Identify which cell holds the provided text, then report its [x, y] central coordinate. 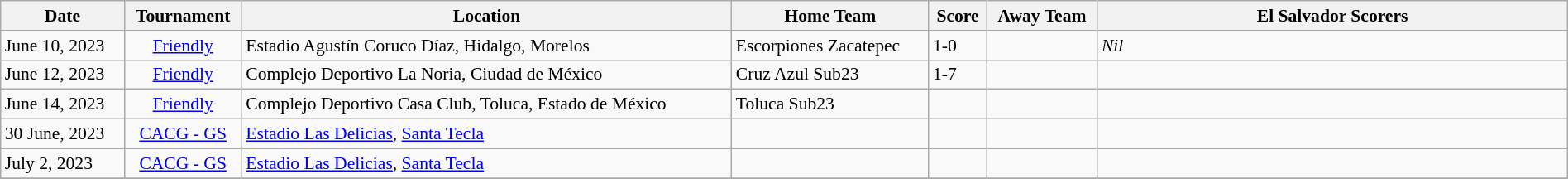
Nil [1332, 46]
Toluca Sub23 [830, 104]
Away Team [1042, 16]
Date [63, 16]
Location [486, 16]
30 June, 2023 [63, 134]
Tournament [183, 16]
Cruz Azul Sub23 [830, 75]
Complejo Deportivo Casa Club, Toluca, Estado de México [486, 104]
July 2, 2023 [63, 163]
Estadio Agustín Coruco Díaz, Hidalgo, Morelos [486, 46]
Escorpiones Zacatepec [830, 46]
June 12, 2023 [63, 75]
Complejo Deportivo La Noria, Ciudad de México [486, 75]
1-7 [958, 75]
June 10, 2023 [63, 46]
El Salvador Scorers [1332, 16]
1-0 [958, 46]
Home Team [830, 16]
June 14, 2023 [63, 104]
Score [958, 16]
